Pinpoint the cell where the given text exists, returning its (x, y) midpoint coordinate. 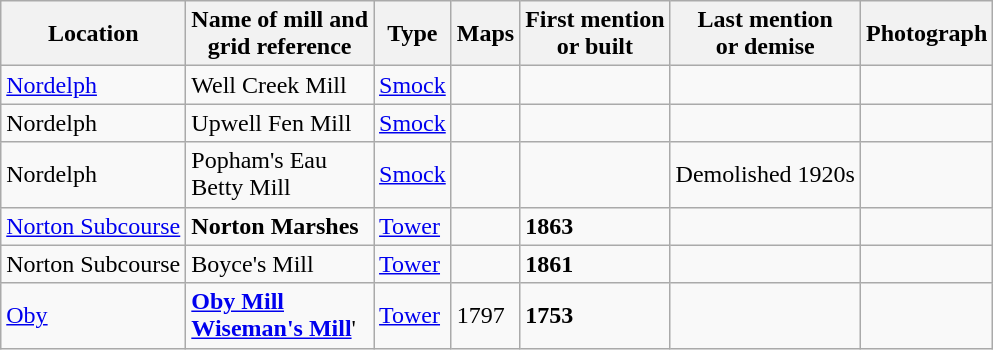
Popham's EauBetty Mill (280, 174)
Demolished 1920s (765, 174)
1863 (595, 226)
Photograph (926, 34)
Well Creek Mill (280, 85)
Oby MillWiseman's Mill' (280, 316)
Location (94, 34)
1861 (595, 264)
Norton Marshes (280, 226)
Oby (94, 316)
Boyce's Mill (280, 264)
Upwell Fen Mill (280, 123)
1797 (485, 316)
1753 (595, 316)
Last mention or demise (765, 34)
First mentionor built (595, 34)
Name of mill andgrid reference (280, 34)
Type (413, 34)
Maps (485, 34)
